Output the (x, y) coordinate of the center of the cell containing the given text.  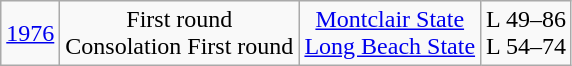
1976 (30, 34)
Montclair StateLong Beach State (390, 34)
L 49–86L 54–74 (526, 34)
First roundConsolation First round (180, 34)
